Pinpoint the cell where the given text exists, returning its (X, Y) midpoint coordinate. 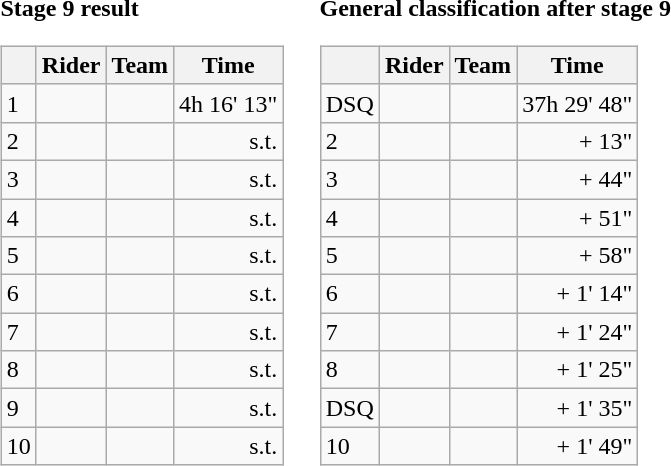
+ 1' 14" (578, 294)
4h 16' 13" (228, 103)
+ 58" (578, 256)
37h 29' 48" (578, 103)
+ 1' 49" (578, 446)
+ 51" (578, 217)
+ 1' 24" (578, 332)
+ 1' 25" (578, 370)
+ 44" (578, 179)
9 (18, 408)
+ 13" (578, 141)
+ 1' 35" (578, 408)
1 (18, 103)
